Return the [x, y] coordinate for the center point of the cell that contains the specified text.  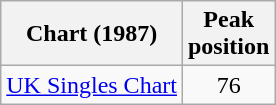
Peakposition [228, 34]
76 [228, 85]
UK Singles Chart [92, 85]
Chart (1987) [92, 34]
